Find where the given text appears and provide that cell's center as [X, Y] coordinate. 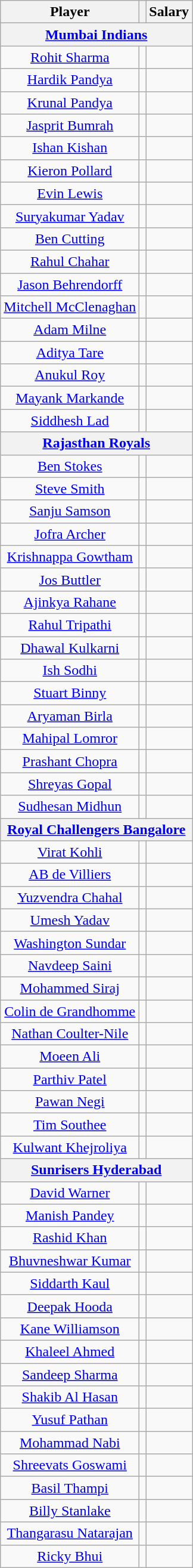
Krishnappa Gowtham [70, 557]
Hardik Pandya [70, 80]
Rahul Chahar [70, 261]
Stuart Binny [70, 693]
Jason Behrendorff [70, 285]
Anukul Roy [70, 375]
AB de Villiers [70, 875]
Mumbai Indians [96, 35]
Dhawal Kulkarni [70, 647]
Rahul Tripathi [70, 625]
Aryaman Birla [70, 716]
Mohammad Nabi [70, 1443]
Ben Cutting [70, 239]
Nathan Coulter-Nile [70, 1034]
Sanju Samson [70, 511]
Adam Milne [70, 330]
Player [70, 12]
Kulwant Khejroliya [70, 1147]
Ben Stokes [70, 466]
Pawan Negi [70, 1102]
Jos Buttler [70, 579]
Colin de Grandhomme [70, 1011]
David Warner [70, 1193]
Kane Williamson [70, 1329]
Washington Sundar [70, 943]
Mohammed Siraj [70, 988]
Virat Kohli [70, 852]
Steve Smith [70, 489]
Khaleel Ahmed [70, 1351]
Salary [169, 12]
Mahipal Lomror [70, 739]
Ajinkya Rahane [70, 602]
Navdeep Saini [70, 965]
Tim Southee [70, 1125]
Yuzvendra Chahal [70, 897]
Sandeep Sharma [70, 1374]
Siddhesh Lad [70, 421]
Siddarth Kaul [70, 1283]
Thangarasu Natarajan [70, 1533]
Kieron Pollard [70, 171]
Yusuf Pathan [70, 1420]
Ishan Kishan [70, 148]
Parthiv Patel [70, 1079]
Aditya Tare [70, 353]
Mitchell McClenaghan [70, 307]
Shreevats Goswami [70, 1465]
Moeen Ali [70, 1057]
Mayank Markande [70, 398]
Rohit Sharma [70, 57]
Suryakumar Yadav [70, 216]
Krunal Pandya [70, 103]
Ish Sodhi [70, 671]
Billy Stanlake [70, 1511]
Jasprit Bumrah [70, 125]
Prashant Chopra [70, 761]
Rashid Khan [70, 1238]
Umesh Yadav [70, 920]
Sudhesan Midhun [70, 807]
Royal Challengers Bangalore [96, 829]
Manish Pandey [70, 1215]
Ricky Bhui [70, 1556]
Shreyas Gopal [70, 784]
Sunrisers Hyderabad [96, 1170]
Basil Thampi [70, 1488]
Evin Lewis [70, 193]
Bhuvneshwar Kumar [70, 1261]
Jofra Archer [70, 534]
Deepak Hooda [70, 1306]
Shakib Al Hasan [70, 1397]
Rajasthan Royals [96, 443]
